From the cell containing the given text, extract its center point as [X, Y] coordinate. 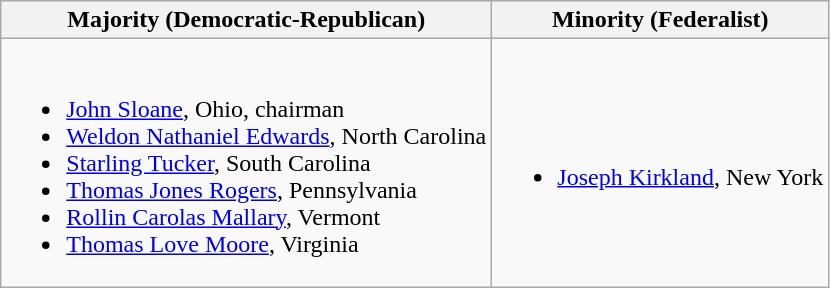
Joseph Kirkland, New York [660, 163]
Majority (Democratic-Republican) [246, 20]
Minority (Federalist) [660, 20]
